Return the [x, y] coordinate for the center point of the cell that contains the specified text.  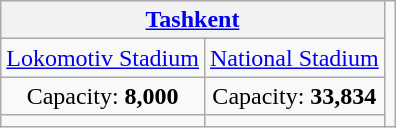
Capacity: 33,834 [294, 96]
Tashkent [192, 20]
Capacity: 8,000 [103, 96]
Lokomotiv Stadium [103, 58]
National Stadium [294, 58]
